Determine the [X, Y] coordinate at the center of the cell enclosing the given text.  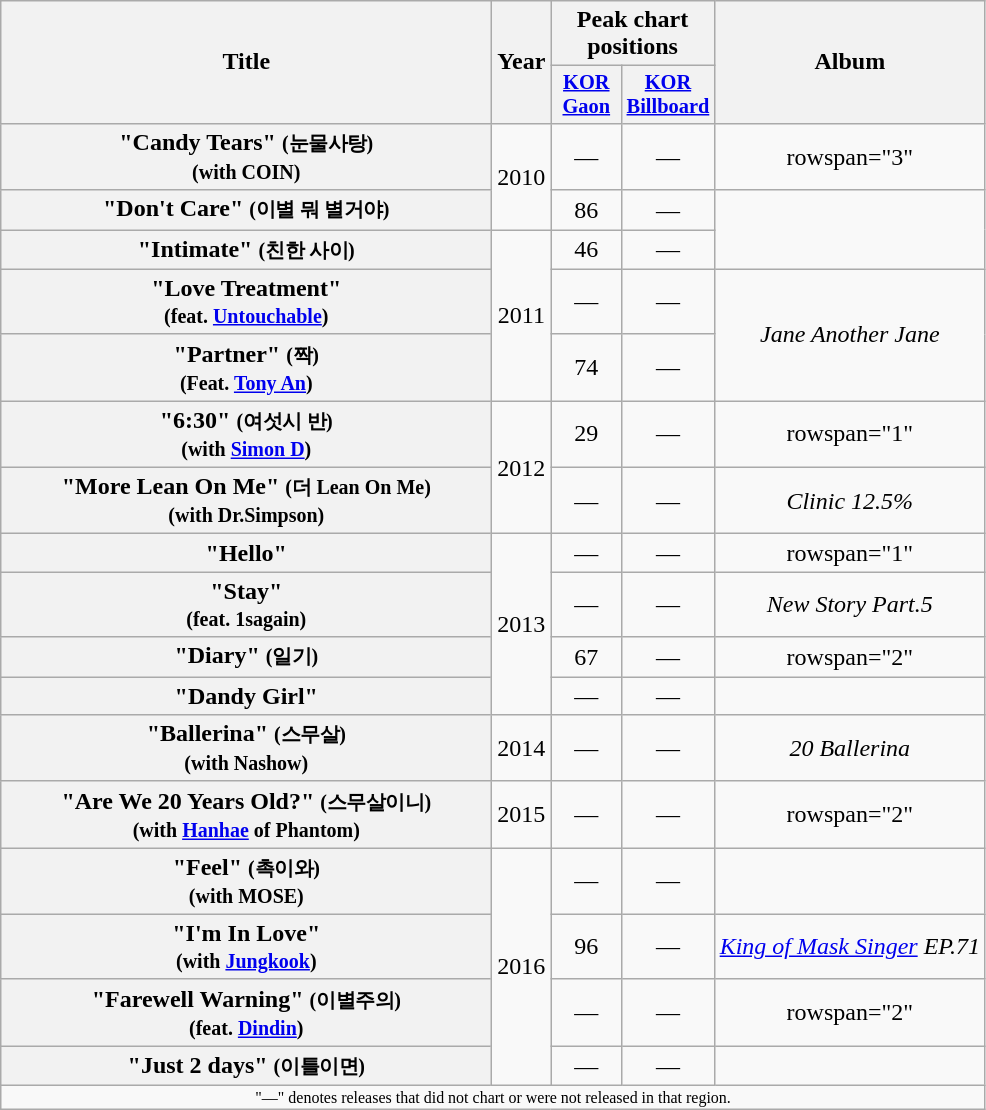
2011 [522, 316]
"Love Treatment" (feat. Untouchable) [246, 302]
86 [586, 210]
"Stay" (feat. 1sagain) [246, 604]
"Hello" [246, 553]
Peak chart positions [632, 34]
"Dandy Girl" [246, 696]
2013 [522, 624]
"—" denotes releases that did not chart or were not released in that region. [494, 1098]
46 [586, 250]
"6:30" (여섯시 반)(with Simon D) [246, 434]
Title [246, 62]
"More Lean On Me" (더 Lean On Me)(with Dr.Simpson) [246, 500]
rowspan="3" [850, 156]
2012 [522, 468]
"Don't Care" (이별 뭐 별거야) [246, 210]
2016 [522, 967]
"Intimate" (친한 사이) [246, 250]
KORBillboard [668, 95]
2014 [522, 748]
"Candy Tears" (눈물사탕)(with COIN) [246, 156]
2010 [522, 176]
74 [586, 368]
"Partner" (짝)(Feat. Tony An) [246, 368]
Clinic 12.5% [850, 500]
"Feel" (촉이와)(with MOSE) [246, 882]
New Story Part.5 [850, 604]
Jane Another Jane [850, 335]
2015 [522, 814]
"Ballerina" (스무살)(with Nashow) [246, 748]
"I'm In Love" (with Jungkook) [246, 946]
"Farewell Warning" (이별주의)(feat. Dindin) [246, 1012]
"Are We 20 Years Old?" (스무살이니)(with Hanhae of Phantom) [246, 814]
King of Mask Singer EP.71 [850, 946]
"Just 2 days" (이틀이면) [246, 1066]
67 [586, 657]
20 Ballerina [850, 748]
Year [522, 62]
96 [586, 946]
Album [850, 62]
KORGaon [586, 95]
29 [586, 434]
"Diary" (일기) [246, 657]
